Search for the cell housing the specified text and yield its (x, y) center coordinate. 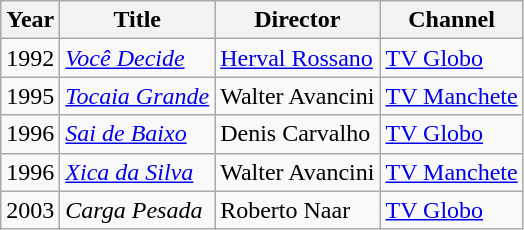
Denis Carvalho (298, 134)
2003 (30, 210)
Channel (452, 20)
Year (30, 20)
Carga Pesada (138, 210)
1995 (30, 96)
Você Decide (138, 58)
Roberto Naar (298, 210)
Xica da Silva (138, 172)
Title (138, 20)
Director (298, 20)
1992 (30, 58)
Tocaia Grande (138, 96)
Herval Rossano (298, 58)
Sai de Baixo (138, 134)
